Find where the given text appears and provide that cell's center as [X, Y] coordinate. 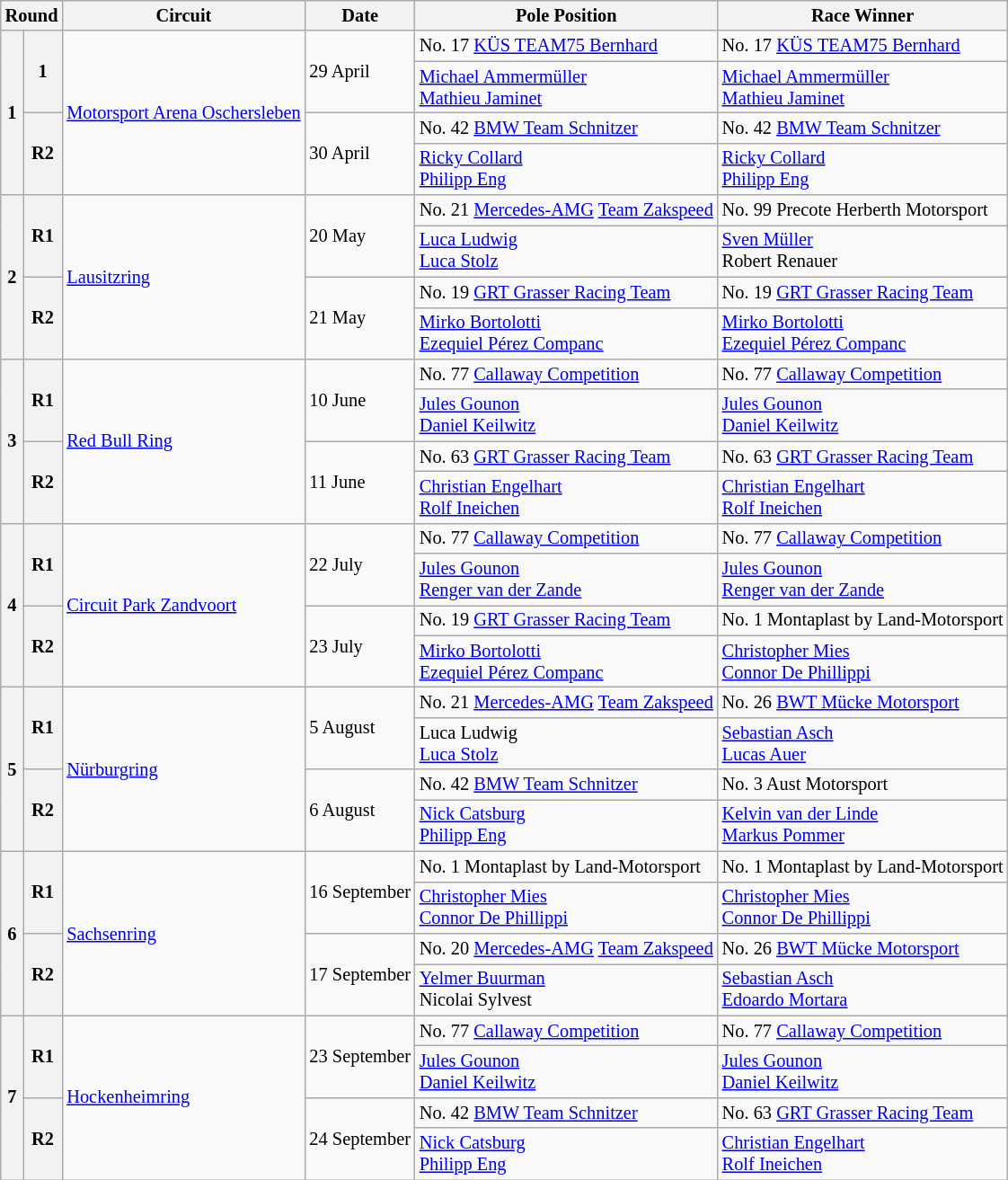
7 [13, 1098]
16 September [359, 892]
6 [13, 933]
4 [13, 606]
Race Winner [862, 15]
Hockenheimring [183, 1098]
Sebastian Asch Lucas Auer [862, 743]
10 June [359, 399]
Yelmer Buurman Nicolai Sylvest [566, 989]
2 [13, 277]
Sven Müller Robert Renauer [862, 251]
Nürburgring [183, 769]
Kelvin van der Linde Markus Pommer [862, 825]
3 [13, 440]
23 July [359, 645]
Motorsport Arena Oschersleben [183, 113]
5 [13, 769]
No. 3 Aust Motorsport [862, 785]
29 April [359, 72]
Round [32, 15]
Circuit Park Zandvoort [183, 606]
22 July [359, 564]
Red Bull Ring [183, 440]
20 May [359, 235]
Date [359, 15]
Pole Position [566, 15]
Sachsenring [183, 933]
Sebastian Asch Edoardo Mortara [862, 989]
No. 20 Mercedes-AMG Team Zakspeed [566, 948]
23 September [359, 1057]
24 September [359, 1138]
21 May [359, 318]
Lausitzring [183, 277]
30 April [359, 153]
17 September [359, 974]
5 August [359, 728]
11 June [359, 482]
6 August [359, 811]
No. 99 Precote Herberth Motorsport [862, 210]
Circuit [183, 15]
